Provide the (X, Y) coordinate of the cell's center where the given text is located.  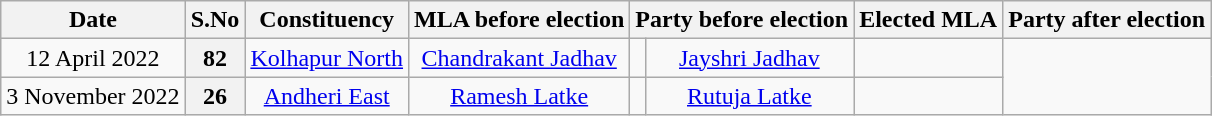
S.No (215, 20)
Date (93, 20)
Kolhapur North (327, 58)
Elected MLA (928, 20)
3 November 2022 (93, 96)
82 (215, 58)
Party after election (1107, 20)
Jayshri Jadhav (750, 58)
Andheri East (327, 96)
MLA before election (520, 20)
26 (215, 96)
Party before election (742, 20)
Constituency (327, 20)
12 April 2022 (93, 58)
Ramesh Latke (520, 96)
Rutuja Latke (750, 96)
Chandrakant Jadhav (520, 58)
